Provide the [x, y] coordinate of the cell's center where the given text is located.  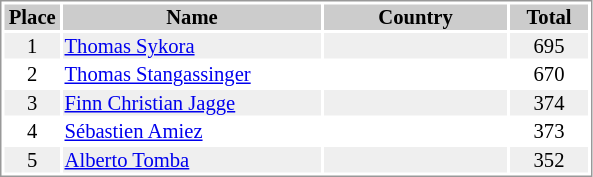
4 [32, 131]
374 [549, 103]
1 [32, 46]
Thomas Stangassinger [192, 75]
Alberto Tomba [192, 160]
2 [32, 75]
670 [549, 75]
Country [416, 17]
Place [32, 17]
352 [549, 160]
3 [32, 103]
Name [192, 17]
5 [32, 160]
Thomas Sykora [192, 46]
373 [549, 131]
Finn Christian Jagge [192, 103]
Sébastien Amiez [192, 131]
695 [549, 46]
Total [549, 17]
